Pinpoint the cell where the given text exists, returning its [X, Y] midpoint coordinate. 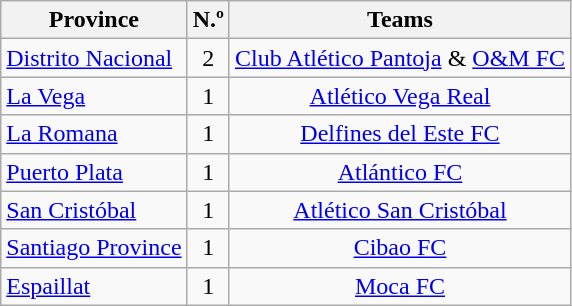
2 [208, 58]
Teams [400, 20]
Cibao FC [400, 248]
Atlántico FC [400, 172]
N.º [208, 20]
Atlético San Cristóbal [400, 210]
Club Atlético Pantoja & O&M FC [400, 58]
La Romana [94, 134]
Puerto Plata [94, 172]
Delfines del Este FC [400, 134]
La Vega [94, 96]
Santiago Province [94, 248]
Moca FC [400, 286]
Atlético Vega Real [400, 96]
Province [94, 20]
San Cristóbal [94, 210]
Espaillat [94, 286]
Distrito Nacional [94, 58]
